Find where the given text appears and provide that cell's center as [x, y] coordinate. 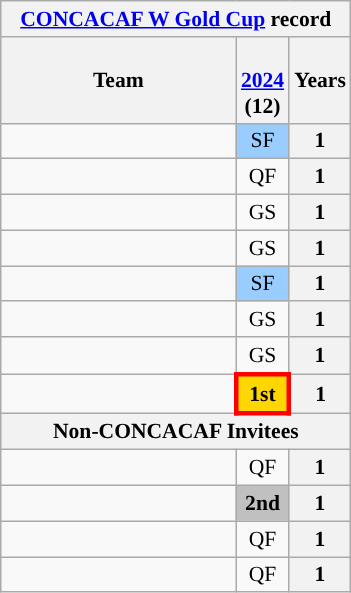
CONCACAF W Gold Cup record [176, 19]
1st [262, 394]
Team [118, 80]
2024 (12) [262, 80]
Years [320, 80]
Non-CONCACAF Invitees [176, 432]
2nd [262, 504]
